Search for the cell housing the specified text and yield its [X, Y] center coordinate. 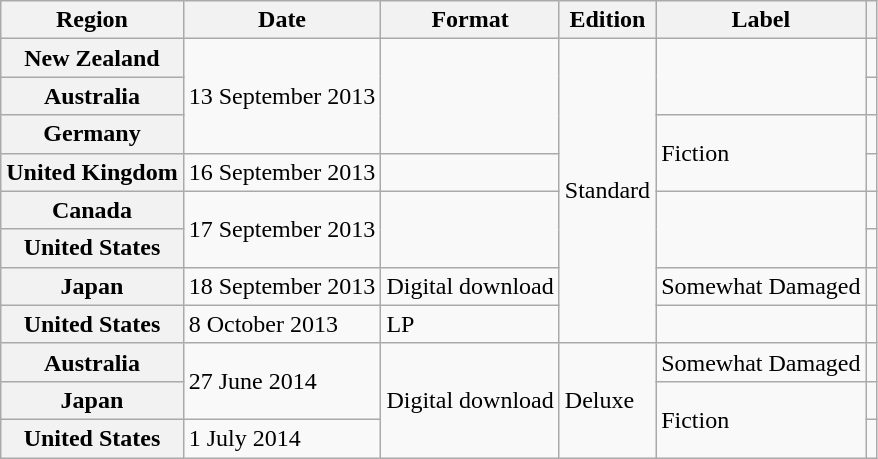
Label [761, 20]
Region [92, 20]
LP [470, 324]
16 September 2013 [282, 172]
18 September 2013 [282, 286]
Date [282, 20]
Germany [92, 134]
Standard [607, 191]
1 July 2014 [282, 438]
Deluxe [607, 400]
13 September 2013 [282, 96]
17 September 2013 [282, 229]
27 June 2014 [282, 381]
United Kingdom [92, 172]
8 October 2013 [282, 324]
Canada [92, 210]
Edition [607, 20]
Format [470, 20]
New Zealand [92, 58]
